Detect which cell encompasses the target text, then output its (X, Y) center coordinate. 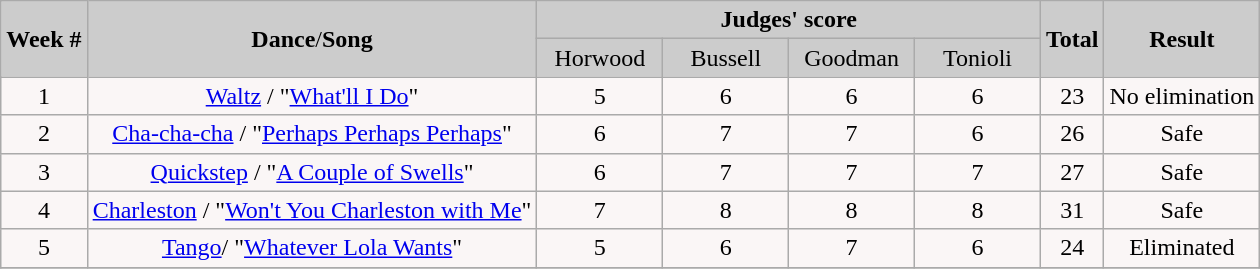
27 (1072, 172)
Tango/ "Whatever Lola Wants" (312, 248)
Judges' score (789, 20)
Eliminated (1182, 248)
31 (1072, 210)
1 (44, 96)
Cha-cha-cha / "Perhaps Perhaps Perhaps" (312, 134)
4 (44, 210)
3 (44, 172)
No elimination (1182, 96)
Charleston / "Won't You Charleston with Me" (312, 210)
Horwood (600, 58)
2 (44, 134)
Bussell (726, 58)
Tonioli (978, 58)
24 (1072, 248)
Dance/Song (312, 39)
Quickstep / "A Couple of Swells" (312, 172)
26 (1072, 134)
Result (1182, 39)
Goodman (852, 58)
Waltz / "What'll I Do" (312, 96)
Week # (44, 39)
Total (1072, 39)
23 (1072, 96)
